Detect which cell encompasses the target text, then output its [X, Y] center coordinate. 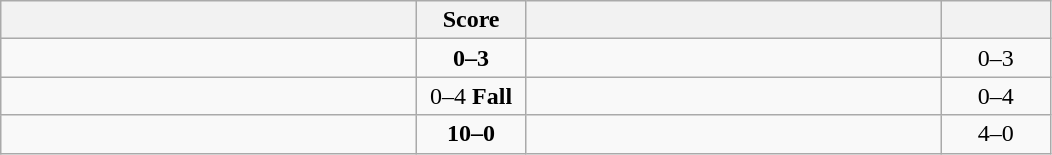
10–0 [472, 134]
4–0 [996, 134]
0–4 Fall [472, 96]
0–4 [996, 96]
Score [472, 20]
